Locate the cell with the specified text and output its [X, Y] center coordinate. 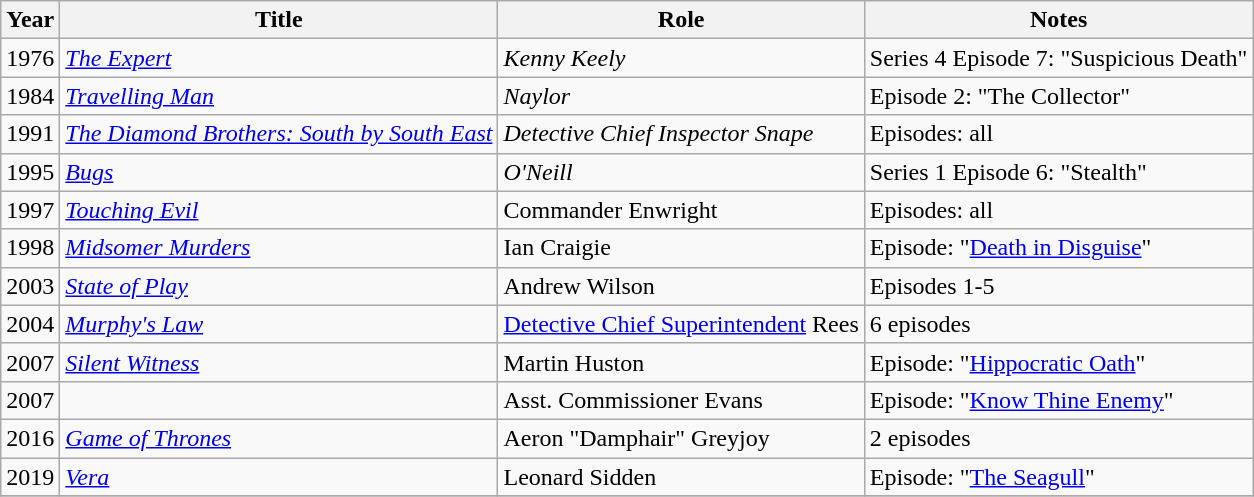
Bugs [279, 172]
Year [30, 20]
Detective Chief Superintendent Rees [681, 324]
Episode 2: "The Collector" [1058, 96]
Episode: "Death in Disguise" [1058, 248]
Midsomer Murders [279, 248]
6 episodes [1058, 324]
2 episodes [1058, 438]
1998 [30, 248]
1991 [30, 134]
2004 [30, 324]
Game of Thrones [279, 438]
1976 [30, 58]
Commander Enwright [681, 210]
Ian Craigie [681, 248]
Travelling Man [279, 96]
Role [681, 20]
Episode: "Know Thine Enemy" [1058, 400]
Title [279, 20]
1984 [30, 96]
Martin Huston [681, 362]
O'Neill [681, 172]
Series 4 Episode 7: "Suspicious Death" [1058, 58]
Silent Witness [279, 362]
Leonard Sidden [681, 477]
Vera [279, 477]
2019 [30, 477]
The Expert [279, 58]
Asst. Commissioner Evans [681, 400]
1995 [30, 172]
Detective Chief Inspector Snape [681, 134]
2003 [30, 286]
Episode: "Hippocratic Oath" [1058, 362]
1997 [30, 210]
Series 1 Episode 6: "Stealth" [1058, 172]
The Diamond Brothers: South by South East [279, 134]
Aeron "Damphair" Greyjoy [681, 438]
Notes [1058, 20]
Episodes 1-5 [1058, 286]
Andrew Wilson [681, 286]
Touching Evil [279, 210]
Murphy's Law [279, 324]
Episode: "The Seagull" [1058, 477]
Kenny Keely [681, 58]
Naylor [681, 96]
2016 [30, 438]
State of Play [279, 286]
